Locate the cell with the specified text and output its (X, Y) center coordinate. 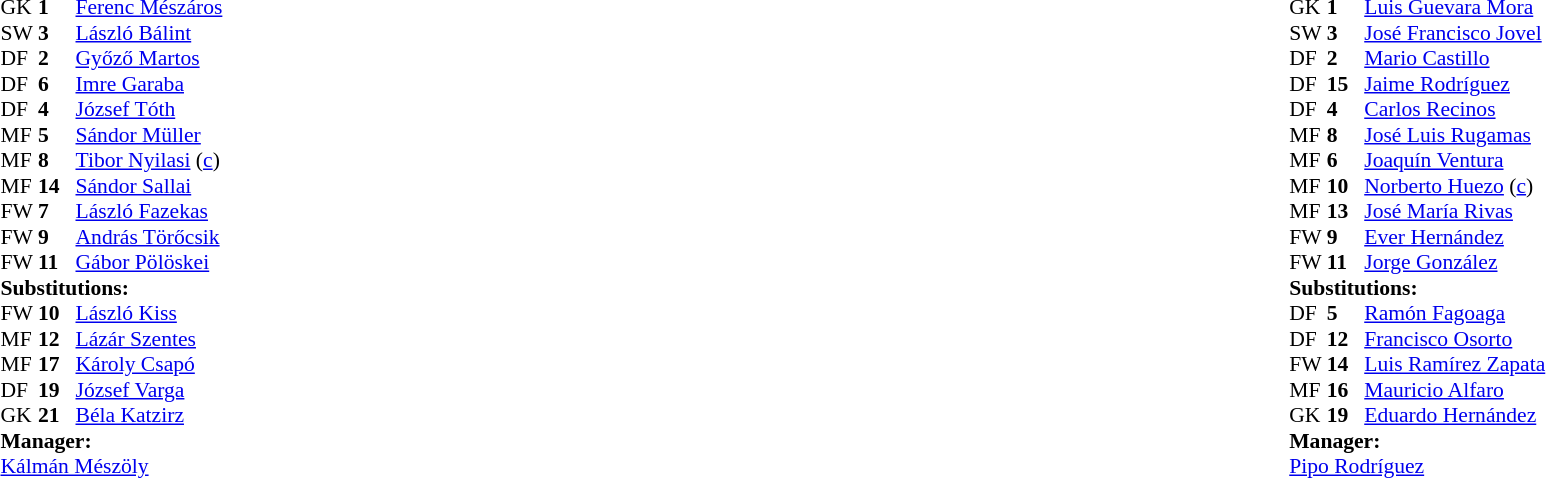
Ramón Fagoaga (1454, 313)
László Bálint (150, 33)
Tibor Nyilasi (c) (150, 161)
József Tóth (150, 109)
16 (1346, 390)
Sándor Müller (150, 135)
7 (57, 211)
Jaime Rodríguez (1454, 84)
17 (57, 365)
Jorge González (1454, 263)
José María Rivas (1454, 211)
José Luis Rugamas (1454, 135)
József Varga (150, 390)
András Törőcsik (150, 237)
21 (57, 415)
13 (1346, 211)
Mario Castillo (1454, 59)
Ever Hernández (1454, 237)
Sándor Sallai (150, 186)
Eduardo Hernández (1454, 415)
Győző Martos (150, 59)
Francisco Osorto (1454, 339)
Gábor Pölöskei (150, 263)
László Kiss (150, 313)
Carlos Recinos (1454, 109)
Mauricio Alfaro (1454, 390)
Joaquín Ventura (1454, 161)
Lázár Szentes (150, 339)
Béla Katzirz (150, 415)
László Fazekas (150, 211)
Károly Csapó (150, 365)
Luis Ramírez Zapata (1454, 365)
Imre Garaba (150, 84)
José Francisco Jovel (1454, 33)
Norberto Huezo (c) (1454, 186)
15 (1346, 84)
